Extract the (X, Y) coordinate from the center of the cell holding the provided text.  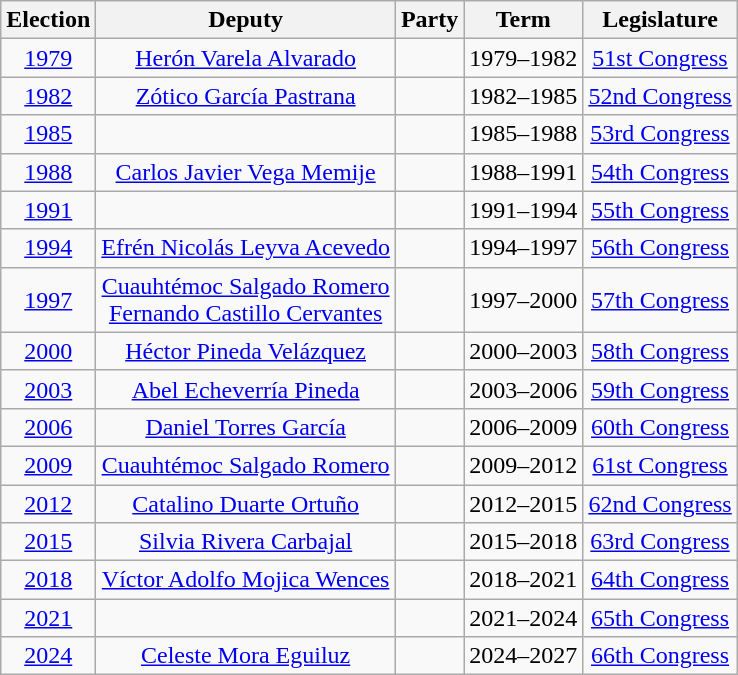
1979–1982 (524, 58)
Party (429, 20)
60th Congress (660, 427)
2021 (48, 618)
1985–1988 (524, 134)
2009–2012 (524, 465)
53rd Congress (660, 134)
Efrén Nicolás Leyva Acevedo (246, 248)
2003–2006 (524, 389)
2021–2024 (524, 618)
Celeste Mora Eguiluz (246, 656)
Deputy (246, 20)
Víctor Adolfo Mojica Wences (246, 580)
2006 (48, 427)
Election (48, 20)
56th Congress (660, 248)
1994 (48, 248)
61st Congress (660, 465)
Catalino Duarte Ortuño (246, 503)
Cuauhtémoc Salgado Romero (246, 465)
1997–2000 (524, 300)
1979 (48, 58)
1982–1985 (524, 96)
66th Congress (660, 656)
64th Congress (660, 580)
2000–2003 (524, 351)
1982 (48, 96)
1991 (48, 210)
65th Congress (660, 618)
1988 (48, 172)
2009 (48, 465)
1997 (48, 300)
2000 (48, 351)
1994–1997 (524, 248)
2003 (48, 389)
Héctor Pineda Velázquez (246, 351)
Carlos Javier Vega Memije (246, 172)
Zótico García Pastrana (246, 96)
2018–2021 (524, 580)
2024–2027 (524, 656)
52nd Congress (660, 96)
2018 (48, 580)
Legislature (660, 20)
2015–2018 (524, 542)
Herón Varela Alvarado (246, 58)
1985 (48, 134)
Cuauhtémoc Salgado RomeroFernando Castillo Cervantes (246, 300)
2015 (48, 542)
Term (524, 20)
62nd Congress (660, 503)
Daniel Torres García (246, 427)
58th Congress (660, 351)
51st Congress (660, 58)
2006–2009 (524, 427)
2024 (48, 656)
Silvia Rivera Carbajal (246, 542)
57th Congress (660, 300)
2012–2015 (524, 503)
2012 (48, 503)
54th Congress (660, 172)
1991–1994 (524, 210)
Abel Echeverría Pineda (246, 389)
63rd Congress (660, 542)
59th Congress (660, 389)
1988–1991 (524, 172)
55th Congress (660, 210)
